Determine the [X, Y] coordinate at the center of the cell enclosing the given text.  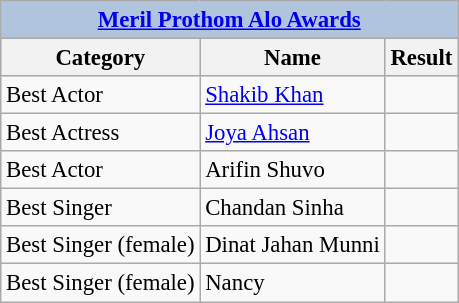
Arifin Shuvo [292, 170]
Joya Ahsan [292, 133]
Category [100, 58]
Best Singer [100, 208]
Meril Prothom Alo Awards [230, 20]
Result [422, 58]
Nancy [292, 283]
Name [292, 58]
Best Actress [100, 133]
Dinat Jahan Munni [292, 245]
Shakib Khan [292, 95]
Chandan Sinha [292, 208]
